Pinpoint the cell where the given text exists, returning its (X, Y) midpoint coordinate. 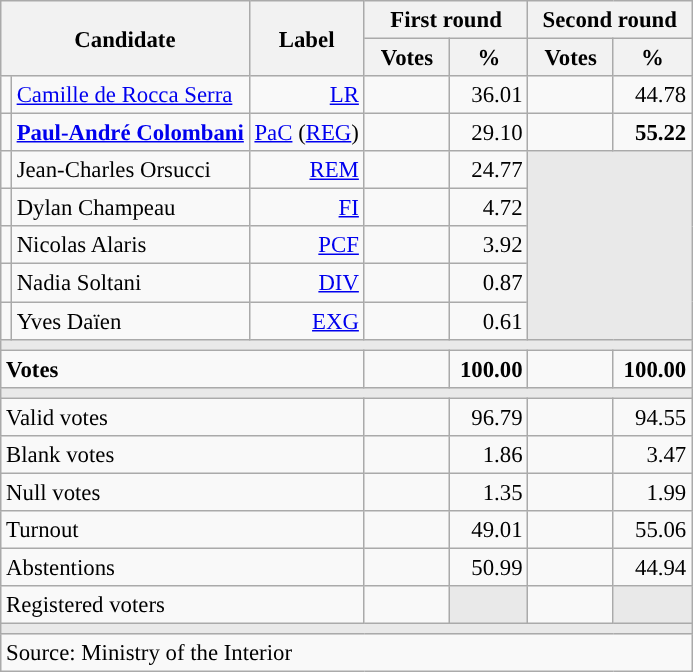
1.86 (489, 455)
Source: Ministry of the Interior (346, 653)
96.79 (489, 417)
Valid votes (182, 417)
44.78 (652, 95)
94.55 (652, 417)
Null votes (182, 492)
50.99 (489, 567)
FI (306, 208)
3.92 (489, 245)
LR (306, 95)
55.22 (652, 133)
First round (446, 20)
REM (306, 170)
Registered voters (182, 605)
49.01 (489, 530)
0.61 (489, 321)
Jean-Charles Orsucci (130, 170)
Blank votes (182, 455)
44.94 (652, 567)
3.47 (652, 455)
Candidate (125, 38)
29.10 (489, 133)
Label (306, 38)
36.01 (489, 95)
DIV (306, 283)
Nadia Soltani (130, 283)
Abstentions (182, 567)
55.06 (652, 530)
1.35 (489, 492)
4.72 (489, 208)
PCF (306, 245)
Paul-André Colombani (130, 133)
Dylan Champeau (130, 208)
Nicolas Alaris (130, 245)
PaC (REG) (306, 133)
Camille de Rocca Serra (130, 95)
Yves Daïen (130, 321)
24.77 (489, 170)
Turnout (182, 530)
EXG (306, 321)
0.87 (489, 283)
Second round (610, 20)
1.99 (652, 492)
